Identify which cell holds the provided text, then report its (x, y) central coordinate. 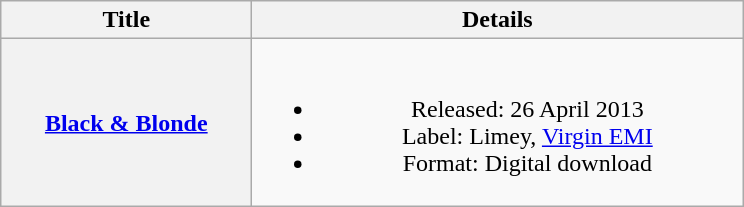
Title (126, 20)
Black & Blonde (126, 122)
Released: 26 April 2013Label: Limey, Virgin EMIFormat: Digital download (498, 122)
Details (498, 20)
